From the cell containing the given text, extract its center point as [X, Y] coordinate. 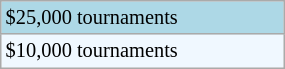
$25,000 tournaments [142, 17]
$10,000 tournaments [142, 51]
